Extract the (x, y) coordinate from the center of the cell holding the provided text.  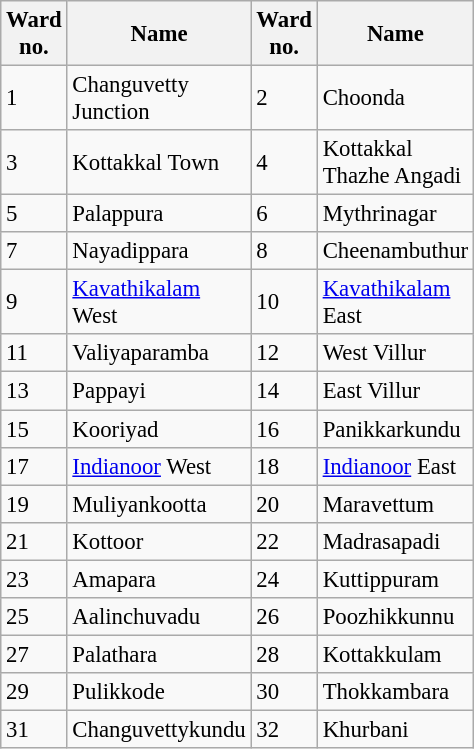
23 (34, 579)
29 (34, 692)
2 (284, 98)
27 (34, 654)
10 (284, 302)
15 (34, 429)
22 (284, 541)
Changuvetty Junction (159, 98)
7 (34, 251)
Pappayi (159, 391)
Pulikkode (159, 692)
12 (284, 353)
West Villur (395, 353)
21 (34, 541)
Khurbani (395, 729)
Panikkarkundu (395, 429)
Thokkambara (395, 692)
3 (34, 162)
Kavathikalam West (159, 302)
Kuttippuram (395, 579)
28 (284, 654)
Nayadippara (159, 251)
9 (34, 302)
Kottakkulam (395, 654)
31 (34, 729)
13 (34, 391)
Amapara (159, 579)
Poozhikkunnu (395, 617)
32 (284, 729)
11 (34, 353)
Kavathikalam East (395, 302)
19 (34, 504)
Aalinchuvadu (159, 617)
Cheenambuthur (395, 251)
Kooriyad (159, 429)
Palathara (159, 654)
Muliyankootta (159, 504)
Maravettum (395, 504)
14 (284, 391)
24 (284, 579)
30 (284, 692)
East Villur (395, 391)
6 (284, 214)
Indianoor West (159, 466)
Valiyaparamba (159, 353)
Mythrinagar (395, 214)
1 (34, 98)
Changuvettykundu (159, 729)
17 (34, 466)
Madrasapadi (395, 541)
Kottakkal Thazhe Angadi (395, 162)
Kottakkal Town (159, 162)
25 (34, 617)
Kottoor (159, 541)
26 (284, 617)
Palappura (159, 214)
8 (284, 251)
18 (284, 466)
16 (284, 429)
20 (284, 504)
5 (34, 214)
Choonda (395, 98)
4 (284, 162)
Indianoor East (395, 466)
